Return the [x, y] coordinate for the center point of the cell that contains the specified text.  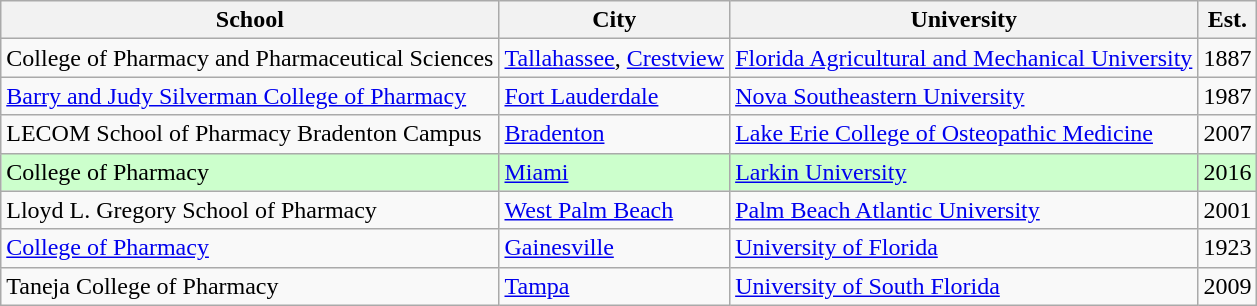
2016 [1228, 172]
City [614, 20]
Larkin University [964, 172]
2007 [1228, 134]
LECOM School of Pharmacy Bradenton Campus [250, 134]
Taneja College of Pharmacy [250, 286]
Lloyd L. Gregory School of Pharmacy [250, 210]
Florida Agricultural and Mechanical University [964, 58]
Nova Southeastern University [964, 96]
Barry and Judy Silverman College of Pharmacy [250, 96]
West Palm Beach [614, 210]
University [964, 20]
Gainesville [614, 248]
Tampa [614, 286]
School [250, 20]
University of Florida [964, 248]
Lake Erie College of Osteopathic Medicine [964, 134]
1987 [1228, 96]
Bradenton [614, 134]
Fort Lauderdale [614, 96]
1923 [1228, 248]
2009 [1228, 286]
Tallahassee, Crestview [614, 58]
Palm Beach Atlantic University [964, 210]
University of South Florida [964, 286]
2001 [1228, 210]
1887 [1228, 58]
Miami [614, 172]
Est. [1228, 20]
College of Pharmacy and Pharmaceutical Sciences [250, 58]
